Locate the cell with the specified text and output its (x, y) center coordinate. 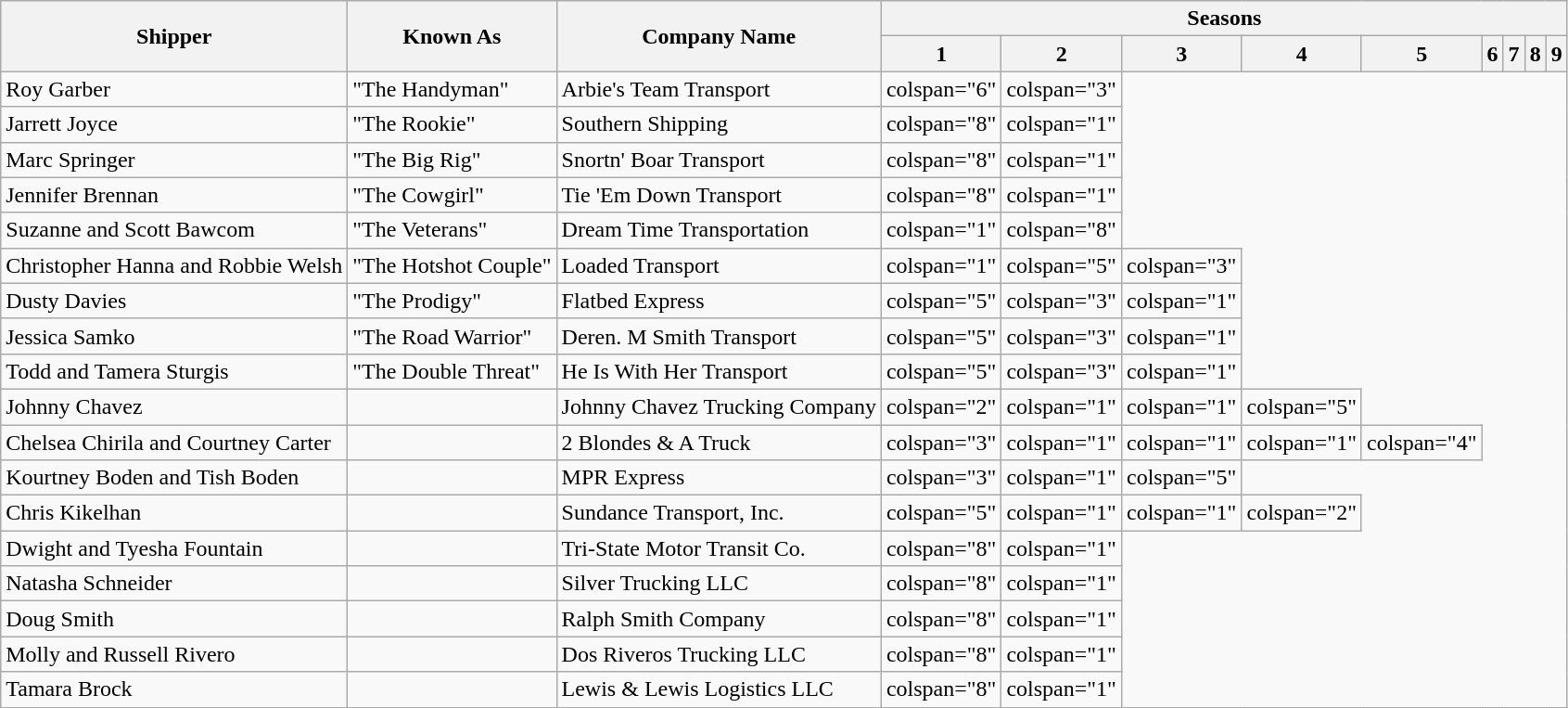
Natasha Schneider (174, 584)
Tie 'Em Down Transport (719, 195)
Tri-State Motor Transit Co. (719, 548)
Kourtney Boden and Tish Boden (174, 478)
Arbie's Team Transport (719, 89)
He Is With Her Transport (719, 371)
"The Double Threat" (453, 371)
7 (1513, 54)
"The Veterans" (453, 230)
2 Blondes & A Truck (719, 443)
Dwight and Tyesha Fountain (174, 548)
Flatbed Express (719, 301)
4 (1302, 54)
Roy Garber (174, 89)
5 (1421, 54)
Todd and Tamera Sturgis (174, 371)
1 (941, 54)
Deren. M Smith Transport (719, 336)
"The Road Warrior" (453, 336)
Loaded Transport (719, 265)
Jessica Samko (174, 336)
Dream Time Transportation (719, 230)
colspan="4" (1421, 443)
colspan="6" (941, 89)
Johnny Chavez (174, 406)
Chris Kikelhan (174, 513)
"The Cowgirl" (453, 195)
"The Hotshot Couple" (453, 265)
Chelsea Chirila and Courtney Carter (174, 443)
Sundance Transport, Inc. (719, 513)
Dos Riveros Trucking LLC (719, 654)
Marc Springer (174, 160)
Known As (453, 36)
Suzanne and Scott Bawcom (174, 230)
3 (1181, 54)
MPR Express (719, 478)
2 (1062, 54)
Shipper (174, 36)
Jennifer Brennan (174, 195)
9 (1556, 54)
Seasons (1224, 19)
"The Rookie" (453, 124)
Doug Smith (174, 619)
Silver Trucking LLC (719, 584)
Lewis & Lewis Logistics LLC (719, 689)
Johnny Chavez Trucking Company (719, 406)
Tamara Brock (174, 689)
"The Big Rig" (453, 160)
Jarrett Joyce (174, 124)
Ralph Smith Company (719, 619)
Molly and Russell Rivero (174, 654)
Company Name (719, 36)
Dusty Davies (174, 301)
Snortn' Boar Transport (719, 160)
6 (1493, 54)
"The Prodigy" (453, 301)
8 (1536, 54)
"The Handyman" (453, 89)
Southern Shipping (719, 124)
Christopher Hanna and Robbie Welsh (174, 265)
